Scan for the cell matching the given text and deliver its [X, Y] coordinate at center. 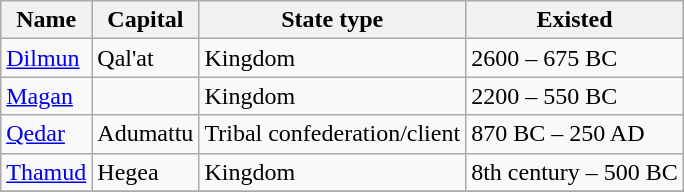
Capital [146, 20]
Magan [46, 96]
Adumattu [146, 134]
Qedar [46, 134]
Tribal confederation/client [332, 134]
2200 – 550 BC [575, 96]
Existed [575, 20]
Dilmun [46, 58]
Hegea [146, 172]
Qal'at [146, 58]
870 BC – 250 AD [575, 134]
Name [46, 20]
State type [332, 20]
8th century – 500 BC [575, 172]
2600 – 675 BC [575, 58]
Thamud [46, 172]
